Find where the given text appears and provide that cell's center as (x, y) coordinate. 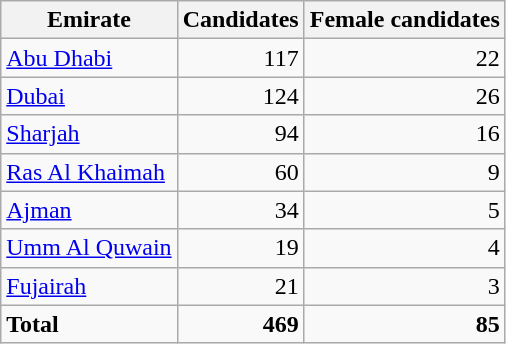
Ajman (89, 210)
Total (89, 324)
117 (240, 58)
Ras Al Khaimah (89, 172)
Umm Al Quwain (89, 248)
4 (404, 248)
Fujairah (89, 286)
124 (240, 96)
Abu Dhabi (89, 58)
19 (240, 248)
85 (404, 324)
21 (240, 286)
Emirate (89, 20)
Dubai (89, 96)
5 (404, 210)
34 (240, 210)
3 (404, 286)
Female candidates (404, 20)
94 (240, 134)
Sharjah (89, 134)
469 (240, 324)
16 (404, 134)
22 (404, 58)
Candidates (240, 20)
26 (404, 96)
9 (404, 172)
60 (240, 172)
